Detect which cell encompasses the target text, then output its [x, y] center coordinate. 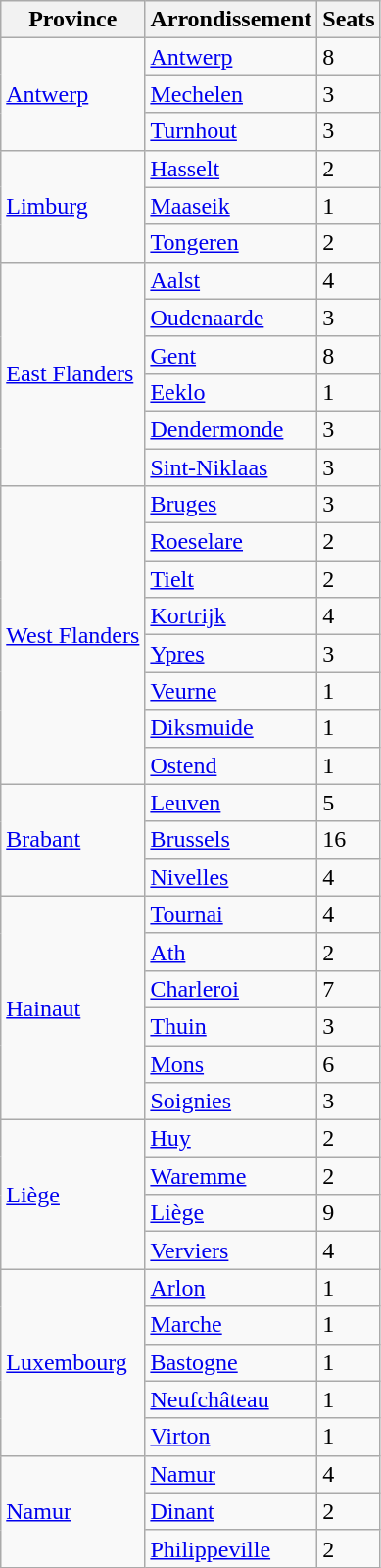
East Flanders [72, 373]
Waremme [231, 1176]
Veurne [231, 691]
Tielt [231, 579]
Charleroi [231, 989]
Thuin [231, 1026]
Mons [231, 1063]
Philippeville [231, 1548]
Brussels [231, 840]
Mechelen [231, 94]
Marche [231, 1325]
Luxembourg [72, 1362]
Ath [231, 952]
Eeklo [231, 392]
Roeselare [231, 542]
7 [349, 989]
Province [72, 20]
Diksmuide [231, 728]
Huy [231, 1139]
Soignies [231, 1102]
Kortrijk [231, 616]
Arlon [231, 1288]
9 [349, 1213]
Seats [349, 20]
Turnhout [231, 131]
Bastogne [231, 1362]
Neufchâteau [231, 1399]
Tournai [231, 914]
5 [349, 803]
Ostend [231, 765]
Tongeren [231, 243]
Maaseik [231, 206]
Limburg [72, 206]
Arrondissement [231, 20]
Hainaut [72, 1007]
Bruges [231, 505]
Hasselt [231, 169]
Gent [231, 355]
Verviers [231, 1250]
Sint-Niklaas [231, 467]
16 [349, 840]
Aalst [231, 280]
Brabant [72, 840]
6 [349, 1063]
Dinant [231, 1511]
Leuven [231, 803]
Virton [231, 1437]
Oudenaarde [231, 318]
Dendermonde [231, 429]
Nivelles [231, 877]
West Flanders [72, 635]
Ypres [231, 654]
